Provide the [x, y] coordinate of the cell's center where the given text is located.  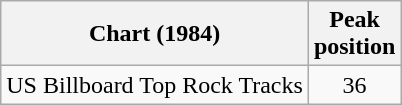
Peakposition [354, 34]
Chart (1984) [155, 34]
US Billboard Top Rock Tracks [155, 85]
36 [354, 85]
